Capture the cell that displays the provided text and extract its [X, Y] central coordinate. 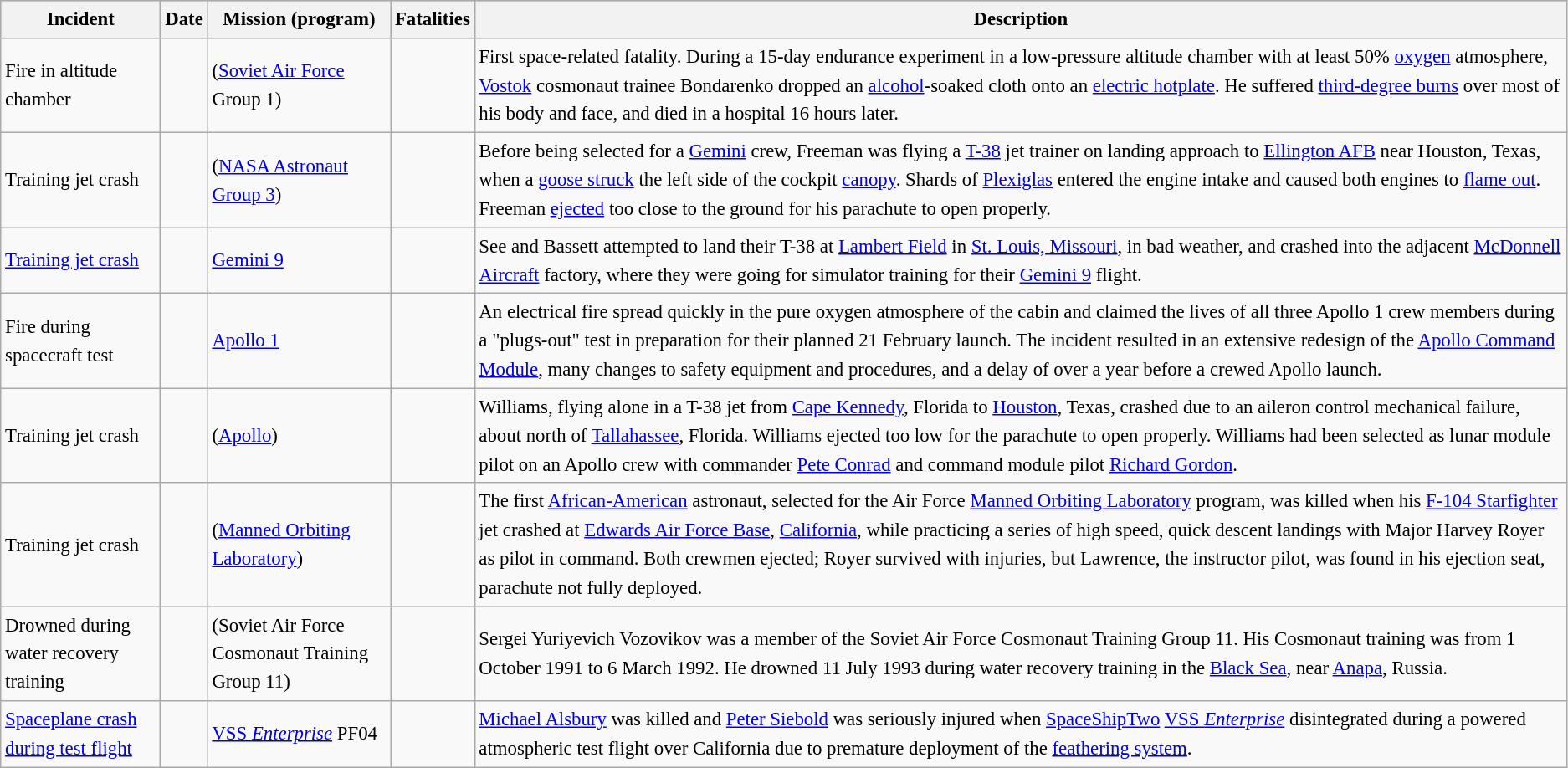
Incident [80, 20]
Fire in altitude chamber [80, 85]
(Soviet Air Force Group 1) [300, 85]
Fire during spacecraft test [80, 341]
(Apollo) [300, 435]
(Manned Orbiting Laboratory) [300, 544]
Date [184, 20]
(Soviet Air Force Cosmonaut Training Group 11) [300, 654]
Gemini 9 [300, 261]
Description [1021, 20]
VSS Enterprise PF04 [300, 735]
(NASA Astronaut Group 3) [300, 181]
Mission (program) [300, 20]
Drowned during water recovery training [80, 654]
Fatalities [433, 20]
Apollo 1 [300, 341]
Spaceplane crash during test flight [80, 735]
